Locate the cell with the specified text and output its [X, Y] center coordinate. 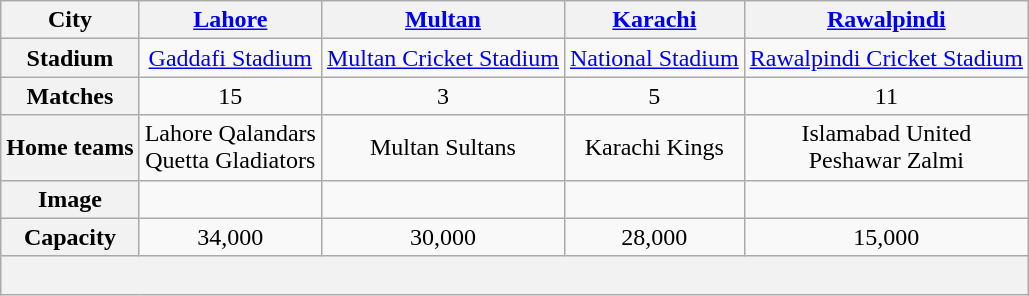
Karachi [654, 20]
28,000 [654, 237]
34,000 [230, 237]
11 [886, 96]
30,000 [442, 237]
Matches [70, 96]
Gaddafi Stadium [230, 58]
Multan Cricket Stadium [442, 58]
3 [442, 96]
15,000 [886, 237]
Lahore [230, 20]
City [70, 20]
Lahore Qalandars Quetta Gladiators [230, 148]
Multan [442, 20]
Capacity [70, 237]
National Stadium [654, 58]
15 [230, 96]
Rawalpindi Cricket Stadium [886, 58]
Rawalpindi [886, 20]
Islamabad United Peshawar Zalmi [886, 148]
Multan Sultans [442, 148]
Home teams [70, 148]
Image [70, 199]
5 [654, 96]
Stadium [70, 58]
Karachi Kings [654, 148]
